Determine the [x, y] coordinate at the center of the cell enclosing the given text.  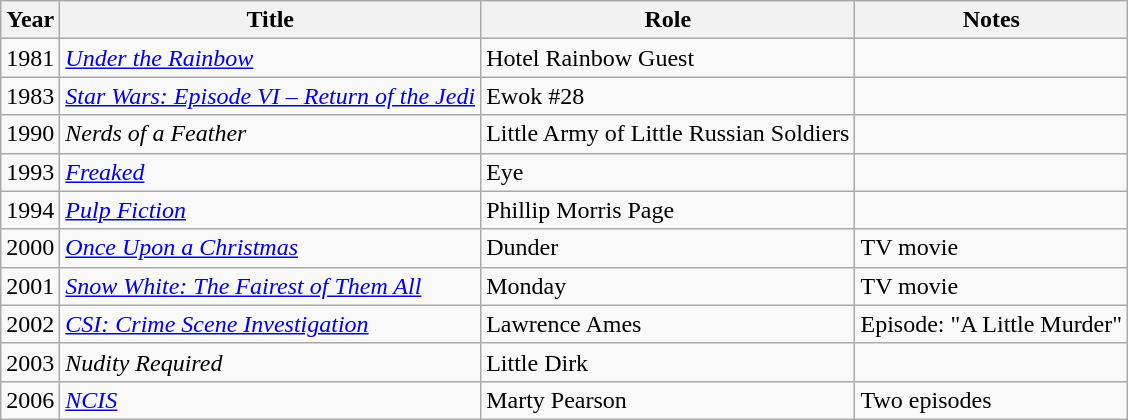
Once Upon a Christmas [270, 248]
Marty Pearson [668, 400]
Year [30, 20]
Under the Rainbow [270, 58]
Star Wars: Episode VI – Return of the Jedi [270, 96]
Monday [668, 286]
2002 [30, 324]
2000 [30, 248]
Little Army of Little Russian Soldiers [668, 134]
Notes [992, 20]
Hotel Rainbow Guest [668, 58]
Little Dirk [668, 362]
Pulp Fiction [270, 210]
Nudity Required [270, 362]
2003 [30, 362]
1993 [30, 172]
Dunder [668, 248]
NCIS [270, 400]
Lawrence Ames [668, 324]
Title [270, 20]
1994 [30, 210]
Phillip Morris Page [668, 210]
1981 [30, 58]
2001 [30, 286]
Snow White: The Fairest of Them All [270, 286]
CSI: Crime Scene Investigation [270, 324]
Two episodes [992, 400]
Freaked [270, 172]
Eye [668, 172]
1983 [30, 96]
Ewok #28 [668, 96]
Role [668, 20]
Nerds of a Feather [270, 134]
Episode: "A Little Murder" [992, 324]
2006 [30, 400]
1990 [30, 134]
